Provide the [x, y] coordinate of the cell's center where the given text is located.  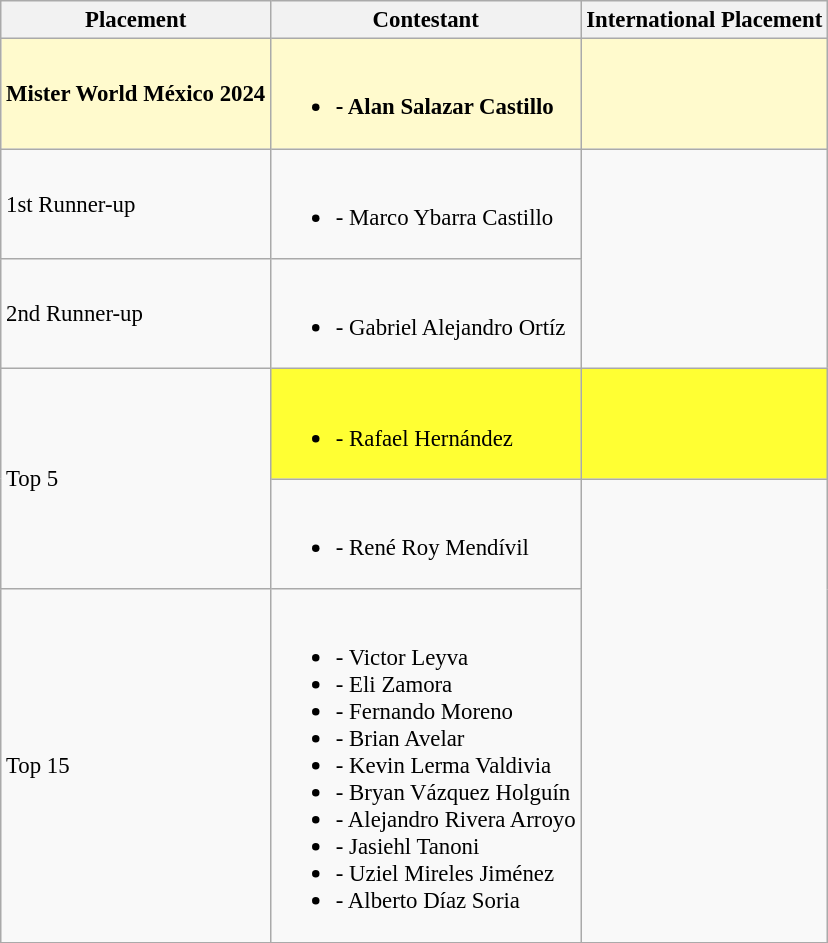
Contestant [426, 20]
International Placement [704, 20]
Mister World México 2024 [136, 94]
Top 5 [136, 479]
- Gabriel Alejandro Ortíz [426, 314]
Placement [136, 20]
- René Roy Mendívil [426, 534]
Top 15 [136, 766]
- Alan Salazar Castillo [426, 94]
1st Runner-up [136, 204]
2nd Runner-up [136, 314]
- Marco Ybarra Castillo [426, 204]
- Rafael Hernández [426, 424]
